Locate the cell with the specified text and output its [x, y] center coordinate. 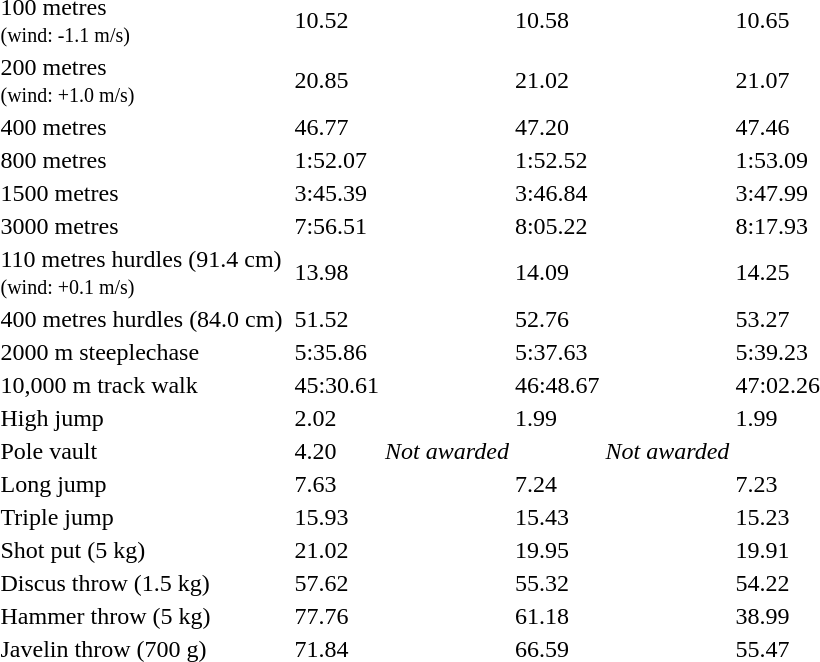
2.02 [337, 418]
1.99 [557, 418]
4.20 [337, 451]
7.63 [337, 484]
15.93 [337, 517]
45:30.61 [337, 385]
77.76 [337, 616]
47.20 [557, 127]
14.09 [557, 272]
46:48.67 [557, 385]
19.95 [557, 550]
51.52 [337, 319]
61.18 [557, 616]
3:46.84 [557, 193]
15.43 [557, 517]
55.32 [557, 583]
7.24 [557, 484]
3:45.39 [337, 193]
13.98 [337, 272]
5:37.63 [557, 352]
1:52.07 [337, 160]
57.62 [337, 583]
7:56.51 [337, 226]
5:35.86 [337, 352]
46.77 [337, 127]
8:05.22 [557, 226]
1:52.52 [557, 160]
20.85 [337, 80]
52.76 [557, 319]
